Return the [X, Y] coordinate for the center point of the cell that contains the specified text.  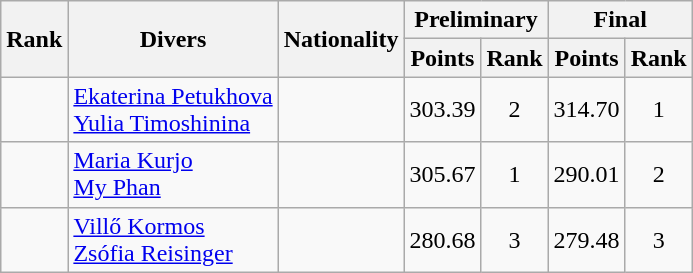
290.01 [586, 174]
Preliminary [476, 20]
Ekaterina PetukhovaYulia Timoshinina [173, 110]
314.70 [586, 110]
279.48 [586, 240]
303.39 [442, 110]
Villő KormosZsófia Reisinger [173, 240]
Divers [173, 39]
305.67 [442, 174]
Final [620, 20]
Nationality [341, 39]
Maria KurjoMy Phan [173, 174]
280.68 [442, 240]
